Output the [X, Y] coordinate of the center of the cell containing the given text.  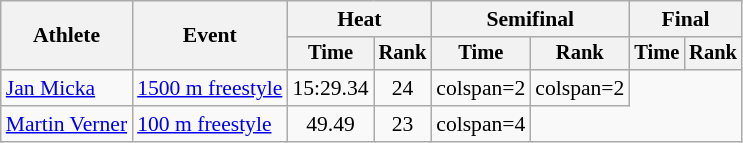
Martin Verner [66, 124]
15:29.34 [330, 88]
Semifinal [530, 19]
23 [403, 124]
100 m freestyle [210, 124]
Jan Micka [66, 88]
colspan=4 [480, 124]
Event [210, 36]
Final [685, 19]
Athlete [66, 36]
Heat [359, 19]
49.49 [330, 124]
1500 m freestyle [210, 88]
24 [403, 88]
